Capture the cell that displays the provided text and extract its [x, y] central coordinate. 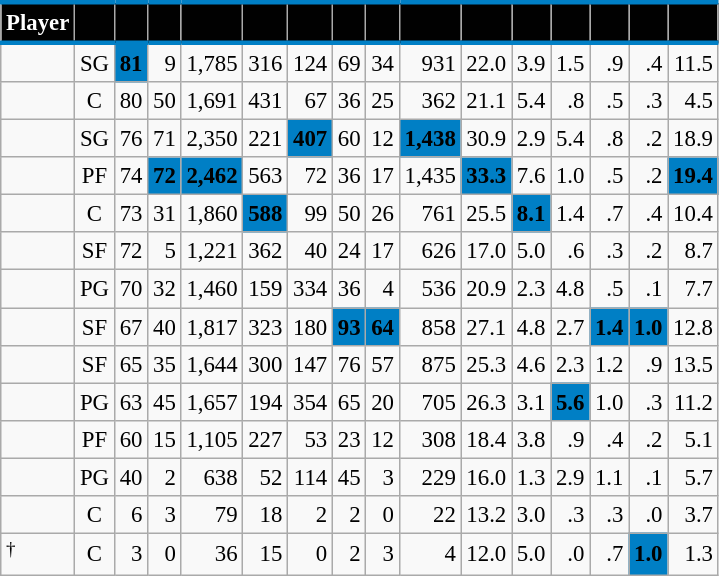
2,462 [212, 176]
12.8 [693, 327]
8.1 [532, 214]
Player [38, 22]
17.0 [486, 251]
79 [212, 515]
194 [266, 402]
19.4 [693, 176]
638 [212, 477]
1,435 [430, 176]
64 [382, 327]
53 [310, 439]
124 [310, 62]
26 [382, 214]
71 [164, 139]
57 [382, 364]
316 [266, 62]
18.4 [486, 439]
12.0 [486, 554]
35 [164, 364]
11.2 [693, 402]
25.3 [486, 364]
74 [130, 176]
1.2 [610, 364]
† [38, 554]
11.5 [693, 62]
3.0 [532, 515]
2.7 [570, 327]
1,657 [212, 402]
5 [164, 251]
3.7 [693, 515]
147 [310, 364]
73 [130, 214]
13.5 [693, 364]
1,691 [212, 101]
1,785 [212, 62]
34 [382, 62]
16.0 [486, 477]
334 [310, 289]
.6 [570, 251]
69 [348, 62]
25.5 [486, 214]
31 [164, 214]
30.9 [486, 139]
1,860 [212, 214]
80 [130, 101]
114 [310, 477]
18.9 [693, 139]
22 [430, 515]
22.0 [486, 62]
81 [130, 62]
4.6 [532, 364]
6 [130, 515]
99 [310, 214]
1,438 [430, 139]
33.3 [486, 176]
20.9 [486, 289]
159 [266, 289]
8.7 [693, 251]
1,221 [212, 251]
10.4 [693, 214]
9 [164, 62]
221 [266, 139]
63 [130, 402]
1.5 [570, 62]
407 [310, 139]
1.1 [610, 477]
1,817 [212, 327]
931 [430, 62]
229 [430, 477]
858 [430, 327]
3.9 [532, 62]
1,105 [212, 439]
308 [430, 439]
588 [266, 214]
227 [266, 439]
300 [266, 364]
3.1 [532, 402]
26.3 [486, 402]
5.6 [570, 402]
323 [266, 327]
626 [430, 251]
563 [266, 176]
20 [382, 402]
5.1 [693, 439]
32 [164, 289]
21.1 [486, 101]
7.6 [532, 176]
536 [430, 289]
3.8 [532, 439]
93 [348, 327]
4.5 [693, 101]
70 [130, 289]
7.7 [693, 289]
761 [430, 214]
23 [348, 439]
52 [266, 477]
24 [348, 251]
875 [430, 364]
180 [310, 327]
705 [430, 402]
2,350 [212, 139]
431 [266, 101]
27.1 [486, 327]
25 [382, 101]
18 [266, 515]
5.7 [693, 477]
13.2 [486, 515]
1,644 [212, 364]
1,460 [212, 289]
354 [310, 402]
